Return the (x, y) coordinate for the center point of the cell that contains the specified text.  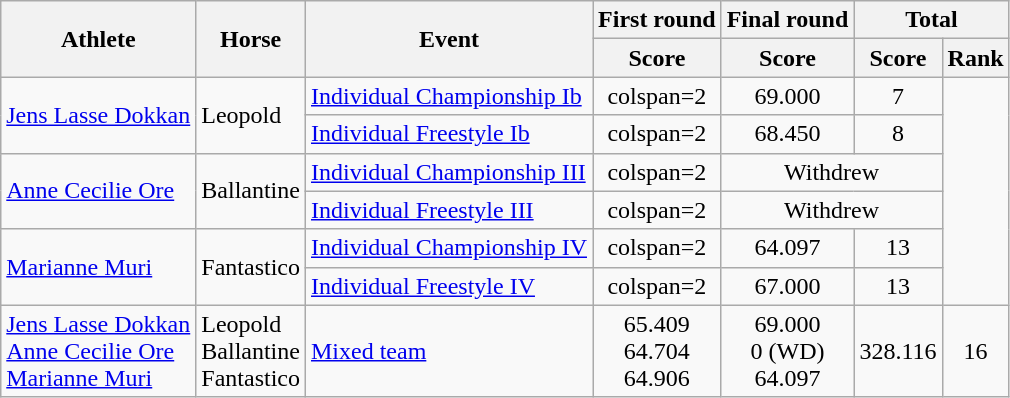
Jens Lasse DokkanAnne Cecilie OreMarianne Muri (98, 351)
Total (932, 20)
Leopold (251, 115)
Individual Freestyle Ib (448, 134)
Event (448, 39)
Mixed team (448, 351)
Individual Championship III (448, 172)
7 (898, 96)
Individual Freestyle IV (448, 286)
Marianne Muri (98, 267)
Rank (976, 58)
First round (658, 20)
LeopoldBallantineFantastico (251, 351)
68.450 (788, 134)
69.0000 (WD)64.097 (788, 351)
Individual Freestyle III (448, 210)
Ballantine (251, 191)
328.116 (898, 351)
Jens Lasse Dokkan (98, 115)
69.000 (788, 96)
Horse (251, 39)
Fantastico (251, 267)
16 (976, 351)
Anne Cecilie Ore (98, 191)
Individual Championship Ib (448, 96)
Individual Championship IV (448, 248)
67.000 (788, 286)
Athlete (98, 39)
65.40964.70464.906 (658, 351)
8 (898, 134)
64.097 (788, 248)
Final round (788, 20)
